Find where the given text appears and provide that cell's center as (x, y) coordinate. 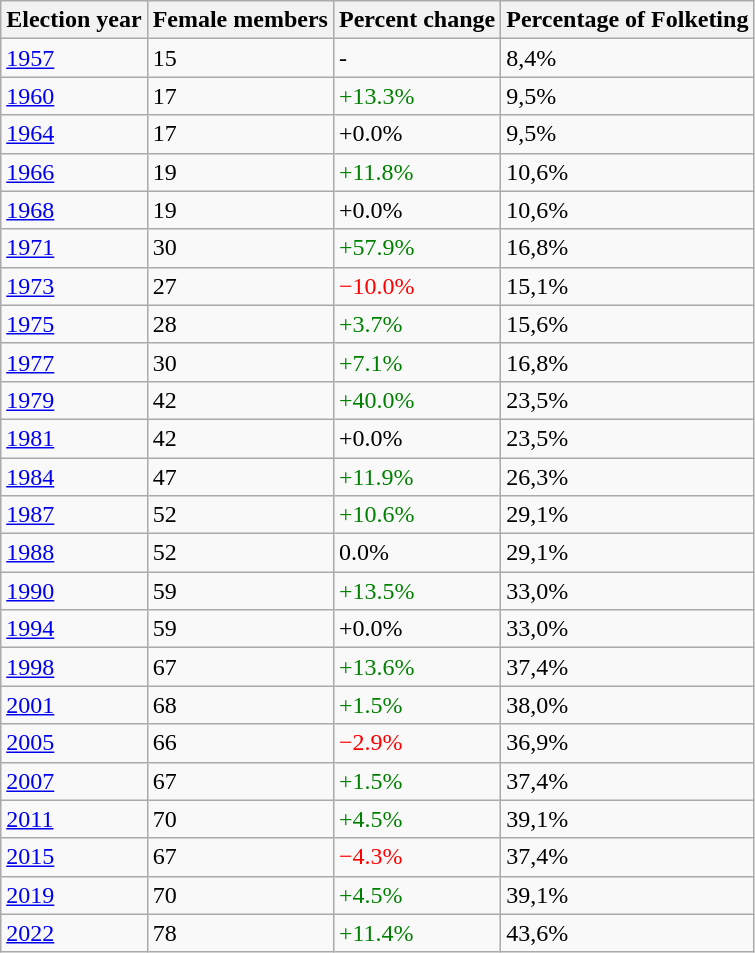
78 (240, 933)
2015 (74, 857)
1975 (74, 324)
1973 (74, 286)
2011 (74, 819)
+11.4% (416, 933)
Election year (74, 20)
2022 (74, 933)
+10.6% (416, 515)
1960 (74, 96)
43,6% (628, 933)
0.0% (416, 553)
15,1% (628, 286)
- (416, 58)
15,6% (628, 324)
+57.9% (416, 248)
2001 (74, 705)
Percentage of Folketing (628, 20)
1981 (74, 438)
+13.3% (416, 96)
47 (240, 477)
26,3% (628, 477)
1979 (74, 400)
38,0% (628, 705)
1998 (74, 667)
1987 (74, 515)
1988 (74, 553)
1994 (74, 629)
36,9% (628, 743)
15 (240, 58)
+3.7% (416, 324)
27 (240, 286)
+11.8% (416, 172)
+11.9% (416, 477)
2019 (74, 895)
1968 (74, 210)
1957 (74, 58)
2007 (74, 781)
1964 (74, 134)
+13.5% (416, 591)
66 (240, 743)
Female members (240, 20)
28 (240, 324)
1966 (74, 172)
1984 (74, 477)
Percent change (416, 20)
2005 (74, 743)
1990 (74, 591)
−4.3% (416, 857)
−10.0% (416, 286)
1977 (74, 362)
+40.0% (416, 400)
−2.9% (416, 743)
+7.1% (416, 362)
1971 (74, 248)
8,4% (628, 58)
68 (240, 705)
+13.6% (416, 667)
